From the cell containing the given text, extract its center point as [X, Y] coordinate. 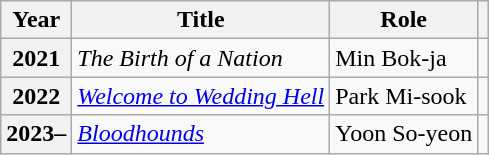
Welcome to Wedding Hell [201, 96]
2022 [36, 96]
2021 [36, 58]
Yoon So-yeon [404, 134]
Park Mi-sook [404, 96]
The Birth of a Nation [201, 58]
Bloodhounds [201, 134]
Role [404, 20]
Title [201, 20]
2023– [36, 134]
Year [36, 20]
Min Bok-ja [404, 58]
